Locate the cell with the specified text and output its [x, y] center coordinate. 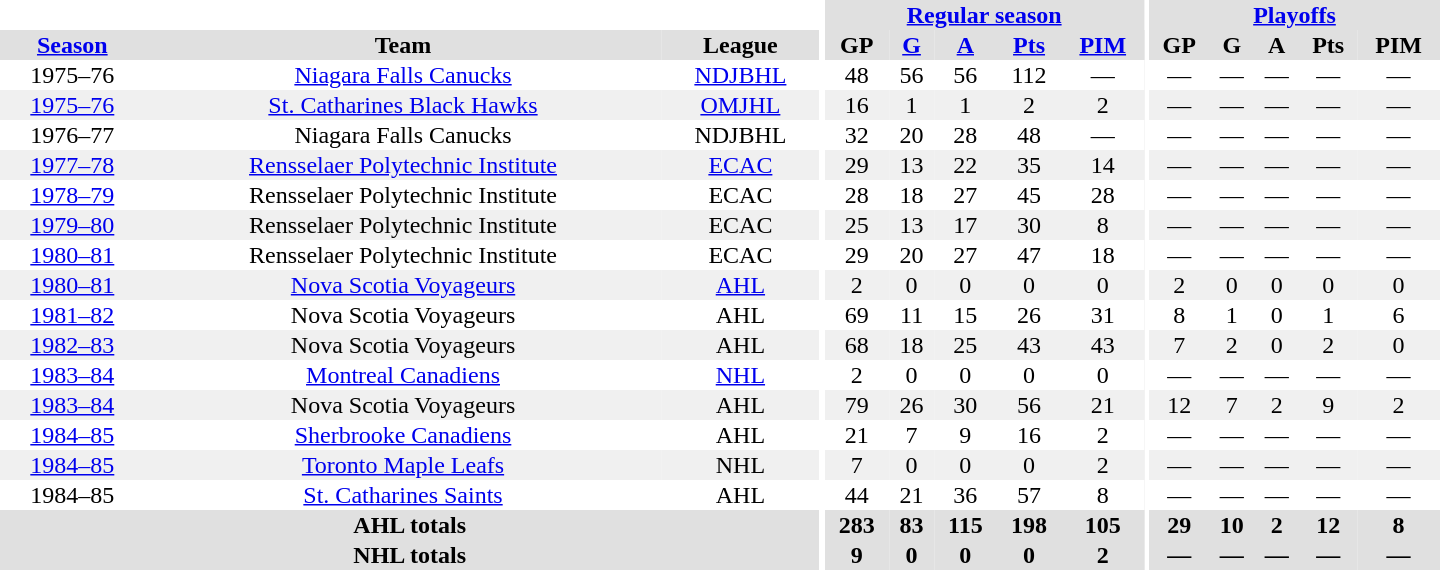
57 [1030, 495]
36 [966, 495]
198 [1030, 525]
45 [1030, 195]
1978–79 [72, 195]
35 [1030, 165]
Team [404, 45]
St. Catharines Black Hawks [404, 105]
St. Catharines Saints [404, 495]
79 [856, 405]
Regular season [984, 15]
112 [1030, 75]
14 [1102, 165]
1977–78 [72, 165]
68 [856, 345]
10 [1232, 525]
1981–82 [72, 315]
32 [856, 135]
31 [1102, 315]
Playoffs [1294, 15]
Sherbrooke Canadiens [404, 435]
69 [856, 315]
47 [1030, 255]
17 [966, 225]
11 [912, 315]
44 [856, 495]
NHL totals [410, 555]
83 [912, 525]
22 [966, 165]
105 [1102, 525]
OMJHL [740, 105]
Montreal Canadiens [404, 375]
Toronto Maple Leafs [404, 465]
League [740, 45]
1976–77 [72, 135]
283 [856, 525]
Season [72, 45]
AHL totals [410, 525]
1979–80 [72, 225]
15 [966, 315]
115 [966, 525]
1982–83 [72, 345]
6 [1398, 315]
